Capture the cell that displays the provided text and extract its (x, y) central coordinate. 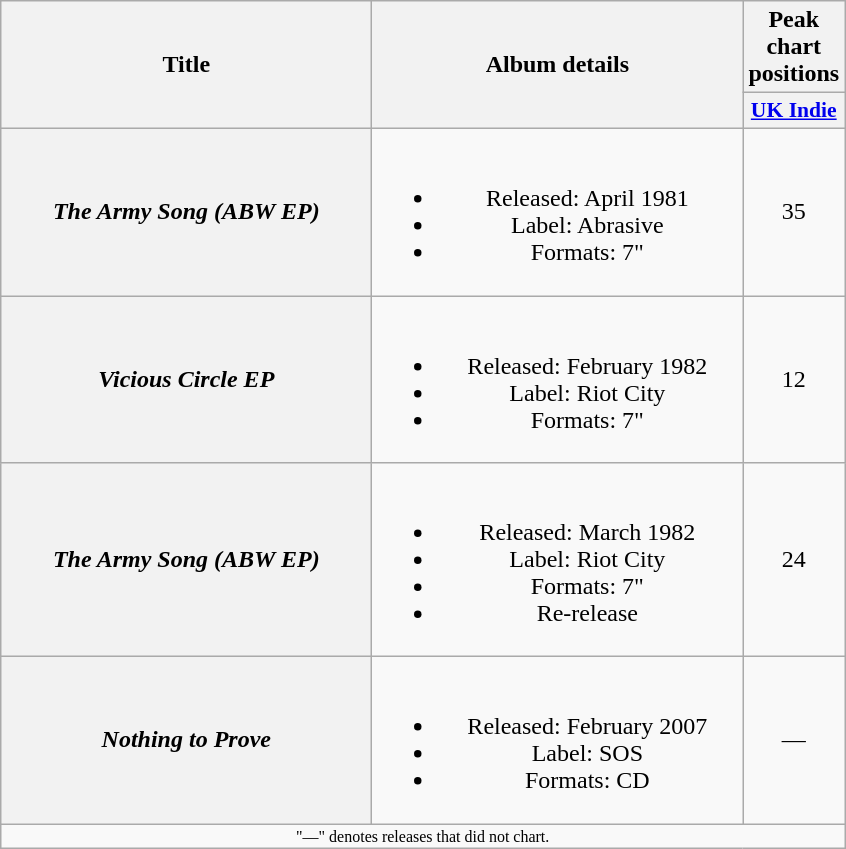
Released: February 1982Label: Riot CityFormats: 7" (558, 380)
Vicious Circle EP (186, 380)
Released: February 2007Label: SOSFormats: CD (558, 740)
Title (186, 65)
12 (794, 380)
"—" denotes releases that did not chart. (423, 836)
Nothing to Prove (186, 740)
Released: April 1981Label: AbrasiveFormats: 7" (558, 212)
Released: March 1982Label: Riot CityFormats: 7"Re-release (558, 560)
UK Indie (794, 111)
24 (794, 560)
35 (794, 212)
— (794, 740)
Peak chart positions (794, 47)
Album details (558, 65)
